Provide the (X, Y) coordinate of the cell's center where the given text is located.  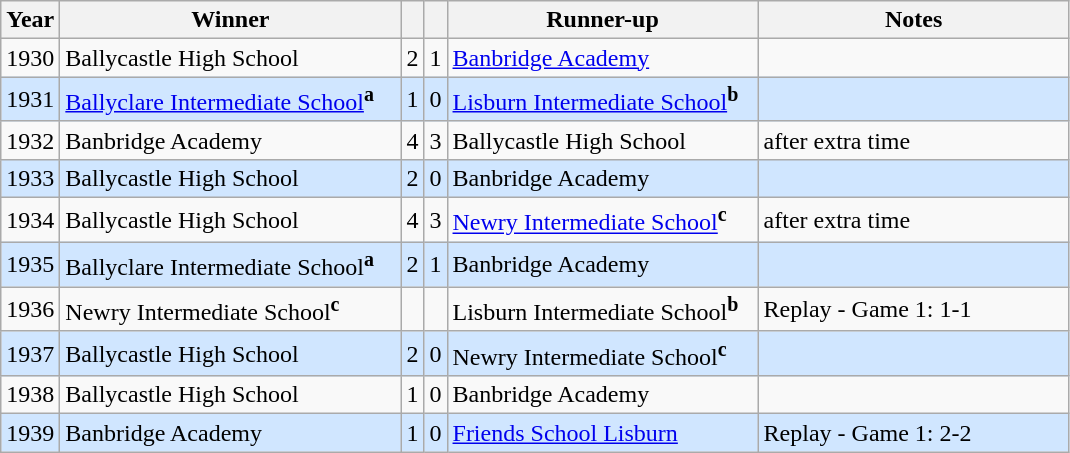
1939 (30, 433)
Friends School Lisburn (602, 433)
1931 (30, 100)
Year (30, 20)
Runner-up (602, 20)
Winner (230, 20)
Replay - Game 1: 1-1 (914, 310)
1932 (30, 140)
Replay - Game 1: 2-2 (914, 433)
1930 (30, 58)
1935 (30, 264)
1938 (30, 395)
1934 (30, 220)
Notes (914, 20)
1936 (30, 310)
1937 (30, 354)
1933 (30, 178)
